Determine the [x, y] coordinate at the center of the cell enclosing the given text.  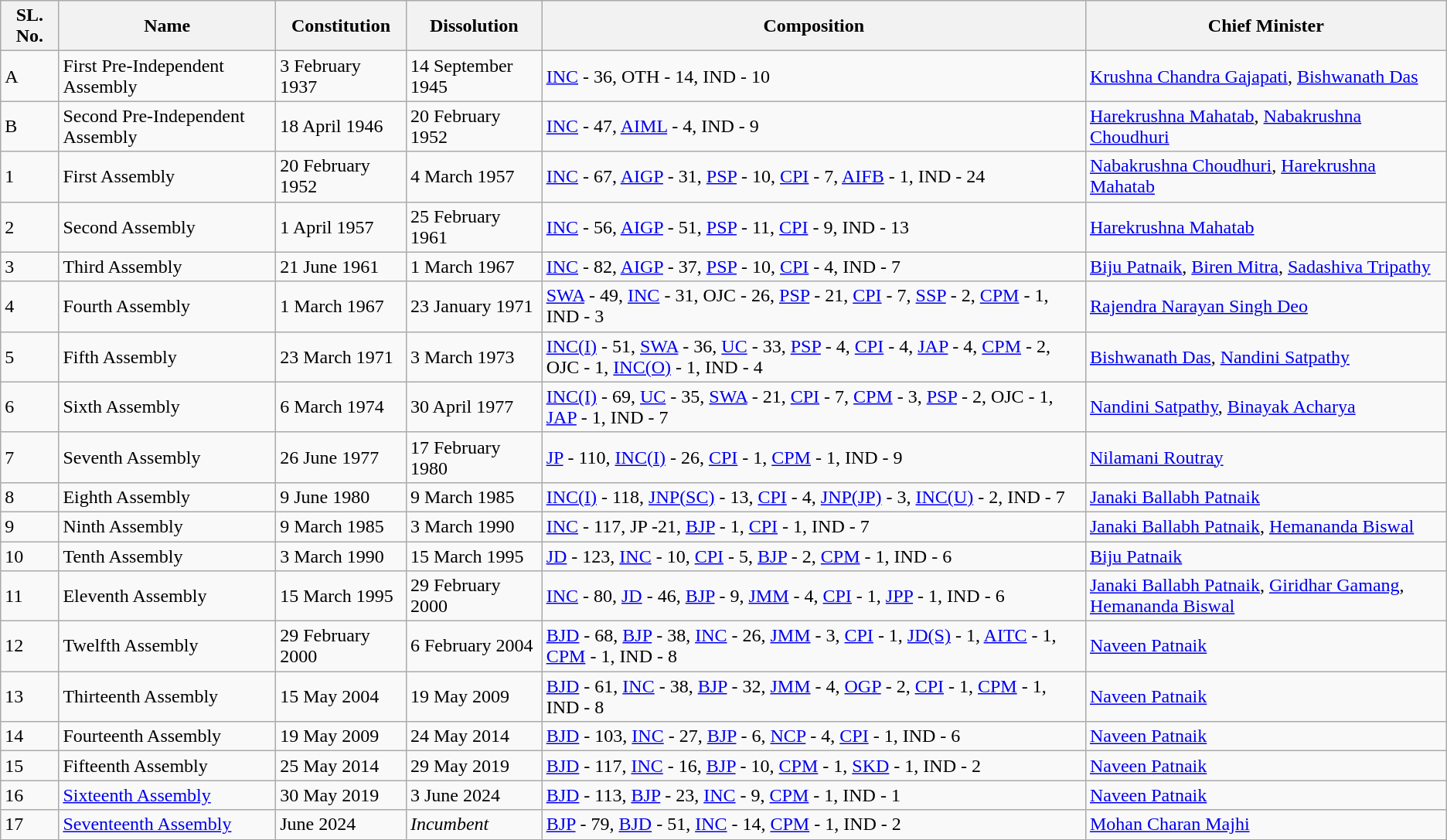
INC(I) - 118, JNP(SC) - 13, CPI - 4, JNP(JP) - 3, INC(U) - 2, IND - 7 [813, 497]
INC - 36, OTH - 14, IND - 10 [813, 76]
6 February 2004 [474, 646]
First Assembly [167, 176]
29 May 2019 [474, 766]
10 [29, 556]
Krushna Chandra Gajapati, Bishwanath Das [1266, 76]
Janaki Ballabh Patnaik [1266, 497]
14 [29, 736]
23 January 1971 [474, 306]
Fifth Assembly [167, 357]
9 [29, 526]
15 May 2004 [342, 697]
Composition [813, 26]
Chief Minister [1266, 26]
30 May 2019 [342, 795]
INC - 67, AIGP - 31, PSP - 10, CPI - 7, AIFB - 1, IND - 24 [813, 176]
Ninth Assembly [167, 526]
Constitution [342, 26]
Biju Patnaik, Biren Mitra, Sadashiva Tripathy [1266, 267]
17 February 1980 [474, 457]
15 [29, 766]
5 [29, 357]
Second Assembly [167, 227]
25 May 2014 [342, 766]
4 March 1957 [474, 176]
BJP - 79, BJD - 51, INC - 14, CPM - 1, IND - 2 [813, 825]
16 [29, 795]
BJD - 103, INC - 27, BJP - 6, NCP - 4, CPI - 1, IND - 6 [813, 736]
JP - 110, INC(I) - 26, CPI - 1, CPM - 1, IND - 9 [813, 457]
Twelfth Assembly [167, 646]
Nabakrushna Choudhuri, Harekrushna Mahatab [1266, 176]
24 May 2014 [474, 736]
Sixth Assembly [167, 406]
Harekrushna Mahatab, Nabakrushna Choudhuri [1266, 127]
9 June 1980 [342, 497]
4 [29, 306]
Third Assembly [167, 267]
Eleventh Assembly [167, 597]
1 April 1957 [342, 227]
6 [29, 406]
11 [29, 597]
INC - 117, JP -21, BJP - 1, CPI - 1, IND - 7 [813, 526]
INC - 80, JD - 46, BJP - 9, JMM - 4, CPI - 1, JPP - 1, IND - 6 [813, 597]
12 [29, 646]
Sixteenth Assembly [167, 795]
SWA - 49, INC - 31, OJC - 26, PSP - 21, CPI - 7, SSP - 2, CPM - 1, IND - 3 [813, 306]
INC(I) - 69, UC - 35, SWA - 21, CPI - 7, CPM - 3, PSP - 2, OJC - 1, JAP - 1, IND - 7 [813, 406]
Fourteenth Assembly [167, 736]
Mohan Charan Majhi [1266, 825]
Nilamani Routray [1266, 457]
INC - 82, AIGP - 37, PSP - 10, CPI - 4, IND - 7 [813, 267]
Biju Patnaik [1266, 556]
Name [167, 26]
21 June 1961 [342, 267]
3 June 2024 [474, 795]
INC - 56, AIGP - 51, PSP - 11, CPI - 9, IND - 13 [813, 227]
BJD - 68, BJP - 38, INC - 26, JMM - 3, CPI - 1, JD(S) - 1, AITC - 1, CPM - 1, IND - 8 [813, 646]
3 [29, 267]
Seventh Assembly [167, 457]
Janaki Ballabh Patnaik, Giridhar Gamang, Hemananda Biswal [1266, 597]
Rajendra Narayan Singh Deo [1266, 306]
SL. No. [29, 26]
17 [29, 825]
First Pre-Independent Assembly [167, 76]
30 April 1977 [474, 406]
BJD - 117, INC - 16, BJP - 10, CPM - 1, SKD - 1, IND - 2 [813, 766]
INC(I) - 51, SWA - 36, UC - 33, PSP - 4, CPI - 4, JAP - 4, CPM - 2, OJC - 1, INC(O) - 1, IND - 4 [813, 357]
Tenth Assembly [167, 556]
Second Pre-Independent Assembly [167, 127]
BJD - 113, BJP - 23, INC - 9, CPM - 1, IND - 1 [813, 795]
14 September 1945 [474, 76]
Nandini Satpathy, Binayak Acharya [1266, 406]
Thirteenth Assembly [167, 697]
Harekrushna Mahatab [1266, 227]
Incumbent [474, 825]
June 2024 [342, 825]
7 [29, 457]
B [29, 127]
Seventeenth Assembly [167, 825]
23 March 1971 [342, 357]
25 February 1961 [474, 227]
Janaki Ballabh Patnaik, Hemananda Biswal [1266, 526]
Fifteenth Assembly [167, 766]
Eighth Assembly [167, 497]
Fourth Assembly [167, 306]
3 March 1973 [474, 357]
26 June 1977 [342, 457]
8 [29, 497]
Bishwanath Das, Nandini Satpathy [1266, 357]
INC - 47, AIML - 4, IND - 9 [813, 127]
2 [29, 227]
JD - 123, INC - 10, CPI - 5, BJP - 2, CPM - 1, IND - 6 [813, 556]
18 April 1946 [342, 127]
1 [29, 176]
3 February 1937 [342, 76]
Dissolution [474, 26]
6 March 1974 [342, 406]
A [29, 76]
13 [29, 697]
BJD - 61, INC - 38, BJP - 32, JMM - 4, OGP - 2, CPI - 1, CPM - 1, IND - 8 [813, 697]
